Scan for the cell matching the given text and deliver its (X, Y) coordinate at center. 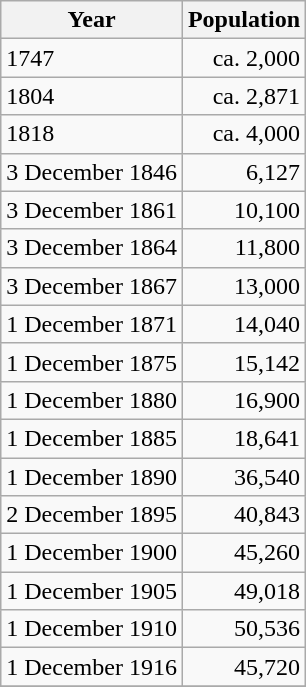
1 December 1875 (92, 362)
10,100 (244, 210)
Population (244, 20)
ca. 2,871 (244, 96)
11,800 (244, 248)
36,540 (244, 477)
45,720 (244, 667)
15,142 (244, 362)
1818 (92, 134)
50,536 (244, 629)
ca. 2,000 (244, 58)
1 December 1910 (92, 629)
ca. 4,000 (244, 134)
14,040 (244, 324)
45,260 (244, 553)
1 December 1871 (92, 324)
2 December 1895 (92, 515)
16,900 (244, 400)
1804 (92, 96)
13,000 (244, 286)
Year (92, 20)
1 December 1916 (92, 667)
1 December 1885 (92, 438)
1 December 1880 (92, 400)
3 December 1864 (92, 248)
3 December 1846 (92, 172)
40,843 (244, 515)
49,018 (244, 591)
3 December 1867 (92, 286)
1747 (92, 58)
1 December 1905 (92, 591)
18,641 (244, 438)
6,127 (244, 172)
3 December 1861 (92, 210)
1 December 1900 (92, 553)
1 December 1890 (92, 477)
